Pinpoint the cell where the given text exists, returning its (X, Y) midpoint coordinate. 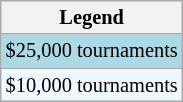
$25,000 tournaments (92, 51)
$10,000 tournaments (92, 85)
Legend (92, 17)
